Search for the cell housing the specified text and yield its [X, Y] center coordinate. 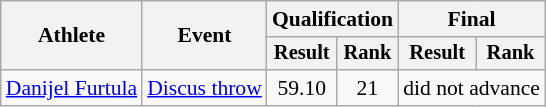
Discus throw [204, 88]
Qualification [332, 19]
Event [204, 36]
59.10 [302, 88]
21 [368, 88]
Danijel Furtula [72, 88]
Final [472, 19]
Athlete [72, 36]
did not advance [472, 88]
